From the cell containing the given text, extract its center point as (X, Y) coordinate. 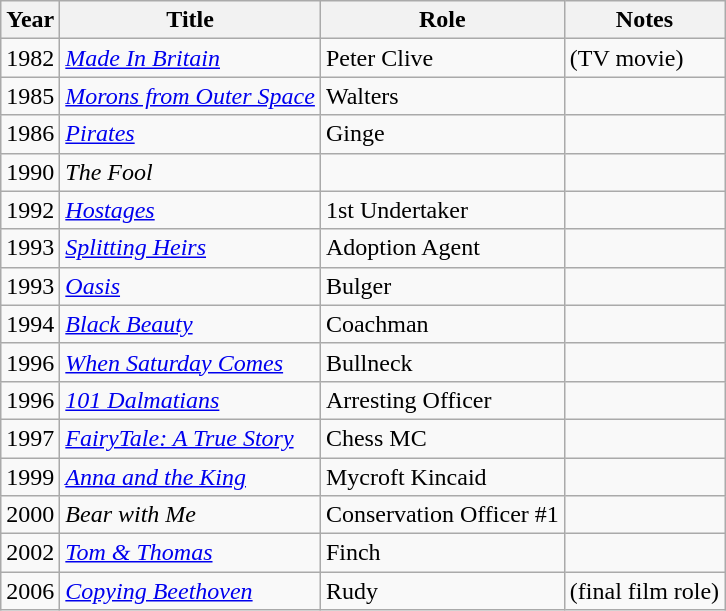
1994 (30, 324)
Notes (644, 20)
When Saturday Comes (190, 362)
2000 (30, 515)
1986 (30, 134)
Conservation Officer #1 (442, 515)
Tom & Thomas (190, 553)
Arresting Officer (442, 400)
Oasis (190, 286)
Adoption Agent (442, 248)
1982 (30, 58)
Pirates (190, 134)
Peter Clive (442, 58)
Splitting Heirs (190, 248)
1985 (30, 96)
Ginge (442, 134)
FairyTale: A True Story (190, 438)
Black Beauty (190, 324)
1997 (30, 438)
Rudy (442, 591)
The Fool (190, 172)
Title (190, 20)
Walters (442, 96)
Morons from Outer Space (190, 96)
Bullneck (442, 362)
Role (442, 20)
Hostages (190, 210)
Made In Britain (190, 58)
Finch (442, 553)
1992 (30, 210)
Bear with Me (190, 515)
101 Dalmatians (190, 400)
1st Undertaker (442, 210)
2002 (30, 553)
Year (30, 20)
1990 (30, 172)
Mycroft Kincaid (442, 477)
Copying Beethoven (190, 591)
2006 (30, 591)
Chess MC (442, 438)
Coachman (442, 324)
Anna and the King (190, 477)
(final film role) (644, 591)
(TV movie) (644, 58)
Bulger (442, 286)
1999 (30, 477)
